Provide the (X, Y) coordinate of the cell's center where the given text is located.  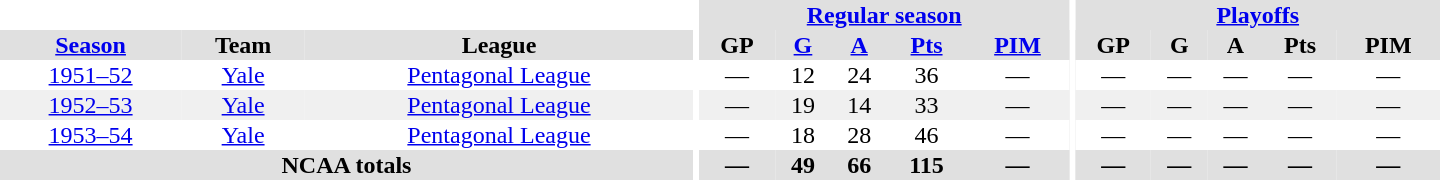
NCAA totals (346, 165)
Season (90, 45)
1953–54 (90, 135)
24 (859, 75)
46 (926, 135)
Playoffs (1258, 15)
12 (803, 75)
1952–53 (90, 105)
28 (859, 135)
33 (926, 105)
Regular season (884, 15)
League (499, 45)
19 (803, 105)
18 (803, 135)
66 (859, 165)
14 (859, 105)
49 (803, 165)
115 (926, 165)
36 (926, 75)
Team (243, 45)
1951–52 (90, 75)
